Return [x, y] of the center of cell containing provided text 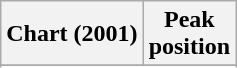
Peakposition [189, 34]
Chart (2001) [72, 34]
